Provide the [x, y] coordinate of the cell's center where the given text is located.  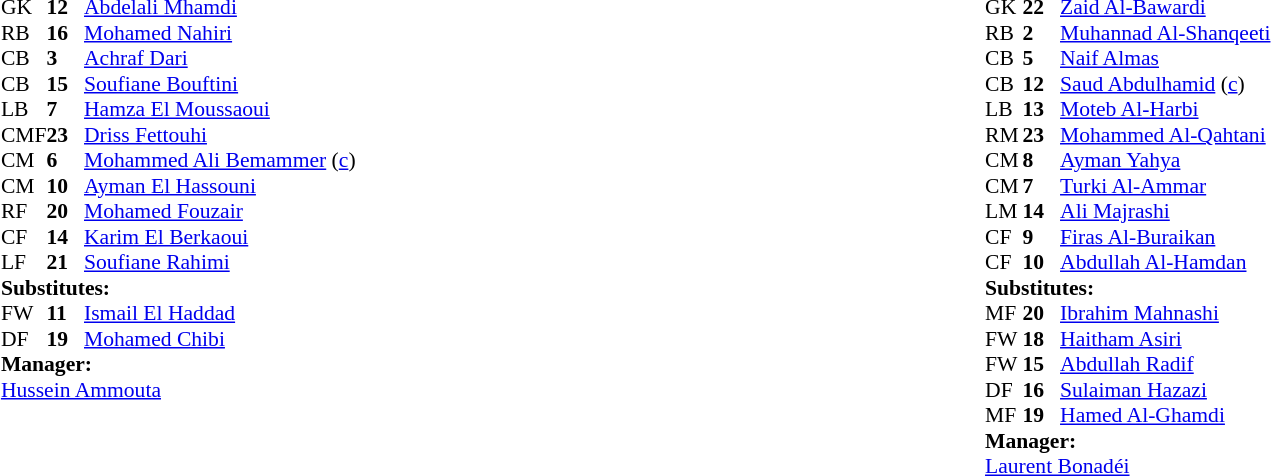
Firas Al-Buraikan [1165, 237]
Sulaiman Hazazi [1165, 390]
9 [1042, 237]
Mohamed Nahiri [220, 33]
8 [1042, 161]
5 [1042, 59]
Hamza El Moussaoui [220, 109]
3 [66, 59]
12 [1042, 84]
Mohamed Chibi [220, 339]
Hussein Ammouta [178, 390]
LF [24, 263]
Abdullah Al-Hamdan [1165, 263]
Ayman El Hassouni [220, 186]
CMF [24, 135]
Soufiane Rahimi [220, 263]
6 [66, 161]
Saud Abdulhamid (c) [1165, 84]
Hamed Al-Ghamdi [1165, 415]
Mohammed Al-Qahtani [1165, 135]
Moteb Al-Harbi [1165, 109]
Haitham Asiri [1165, 339]
18 [1042, 339]
Ayman Yahya [1165, 161]
Turki Al-Ammar [1165, 186]
Driss Fettouhi [220, 135]
LM [1004, 211]
Mohamed Fouzair [220, 211]
Ali Majrashi [1165, 211]
Ibrahim Mahnashi [1165, 313]
RF [24, 211]
2 [1042, 33]
Abdullah Radif [1165, 365]
21 [66, 263]
Mohammed Ali Bemammer (c) [220, 161]
13 [1042, 109]
Soufiane Bouftini [220, 84]
11 [66, 313]
RM [1004, 135]
Achraf Dari [220, 59]
Naif Almas [1165, 59]
Ismail El Haddad [220, 313]
Karim El Berkaoui [220, 237]
Muhannad Al-Shanqeeti [1165, 33]
